Scan for the cell matching the given text and deliver its (X, Y) coordinate at center. 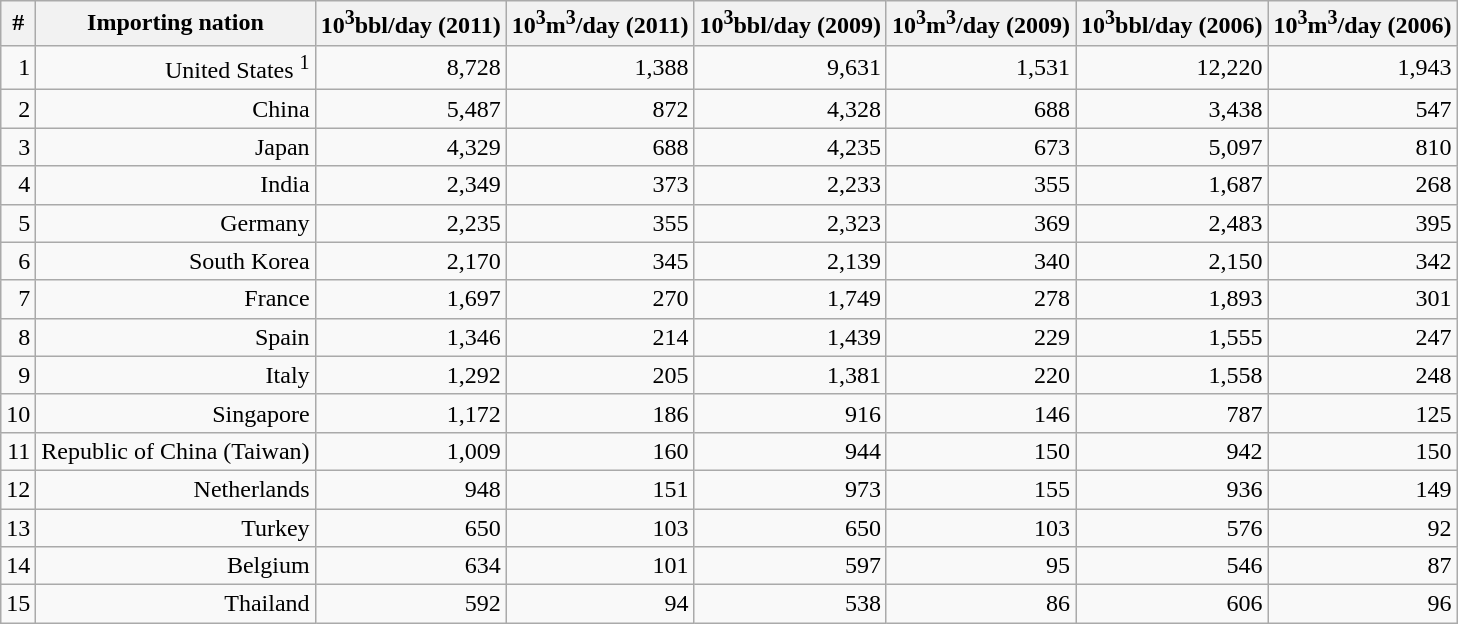
673 (980, 147)
155 (980, 489)
2,139 (790, 261)
India (176, 185)
973 (790, 489)
4,235 (790, 147)
Singapore (176, 413)
1,558 (1172, 375)
9,631 (790, 68)
546 (1172, 566)
1,172 (410, 413)
149 (1362, 489)
2 (18, 109)
1,687 (1172, 185)
9 (18, 375)
1,943 (1362, 68)
103bbl/day (2009) (790, 24)
340 (980, 261)
12,220 (1172, 68)
United States 1 (176, 68)
2,349 (410, 185)
547 (1362, 109)
103m3/day (2006) (1362, 24)
634 (410, 566)
94 (600, 604)
373 (600, 185)
6 (18, 261)
Italy (176, 375)
14 (18, 566)
Netherlands (176, 489)
248 (1362, 375)
220 (980, 375)
1,697 (410, 299)
229 (980, 337)
936 (1172, 489)
1,439 (790, 337)
Importing nation (176, 24)
95 (980, 566)
France (176, 299)
4 (18, 185)
342 (1362, 261)
1,009 (410, 451)
205 (600, 375)
China (176, 109)
4,328 (790, 109)
86 (980, 604)
1,555 (1172, 337)
South Korea (176, 261)
2,150 (1172, 261)
278 (980, 299)
146 (980, 413)
# (18, 24)
160 (600, 451)
369 (980, 223)
101 (600, 566)
Turkey (176, 528)
87 (1362, 566)
103bbl/day (2011) (410, 24)
8 (18, 337)
301 (1362, 299)
2,233 (790, 185)
872 (600, 109)
96 (1362, 604)
395 (1362, 223)
12 (18, 489)
1 (18, 68)
1,749 (790, 299)
103m3/day (2009) (980, 24)
7 (18, 299)
345 (600, 261)
Spain (176, 337)
597 (790, 566)
103bbl/day (2006) (1172, 24)
942 (1172, 451)
8,728 (410, 68)
186 (600, 413)
810 (1362, 147)
1,531 (980, 68)
Belgium (176, 566)
92 (1362, 528)
1,292 (410, 375)
2,170 (410, 261)
Germany (176, 223)
125 (1362, 413)
538 (790, 604)
Thailand (176, 604)
270 (600, 299)
606 (1172, 604)
103m3/day (2011) (600, 24)
1,388 (600, 68)
2,483 (1172, 223)
247 (1362, 337)
151 (600, 489)
Republic of China (Taiwan) (176, 451)
576 (1172, 528)
2,235 (410, 223)
1,346 (410, 337)
3 (18, 147)
2,323 (790, 223)
268 (1362, 185)
4,329 (410, 147)
944 (790, 451)
916 (790, 413)
214 (600, 337)
11 (18, 451)
5,097 (1172, 147)
1,381 (790, 375)
5,487 (410, 109)
1,893 (1172, 299)
13 (18, 528)
787 (1172, 413)
Japan (176, 147)
5 (18, 223)
15 (18, 604)
10 (18, 413)
948 (410, 489)
592 (410, 604)
3,438 (1172, 109)
